Return (x, y) of the center of cell containing provided text 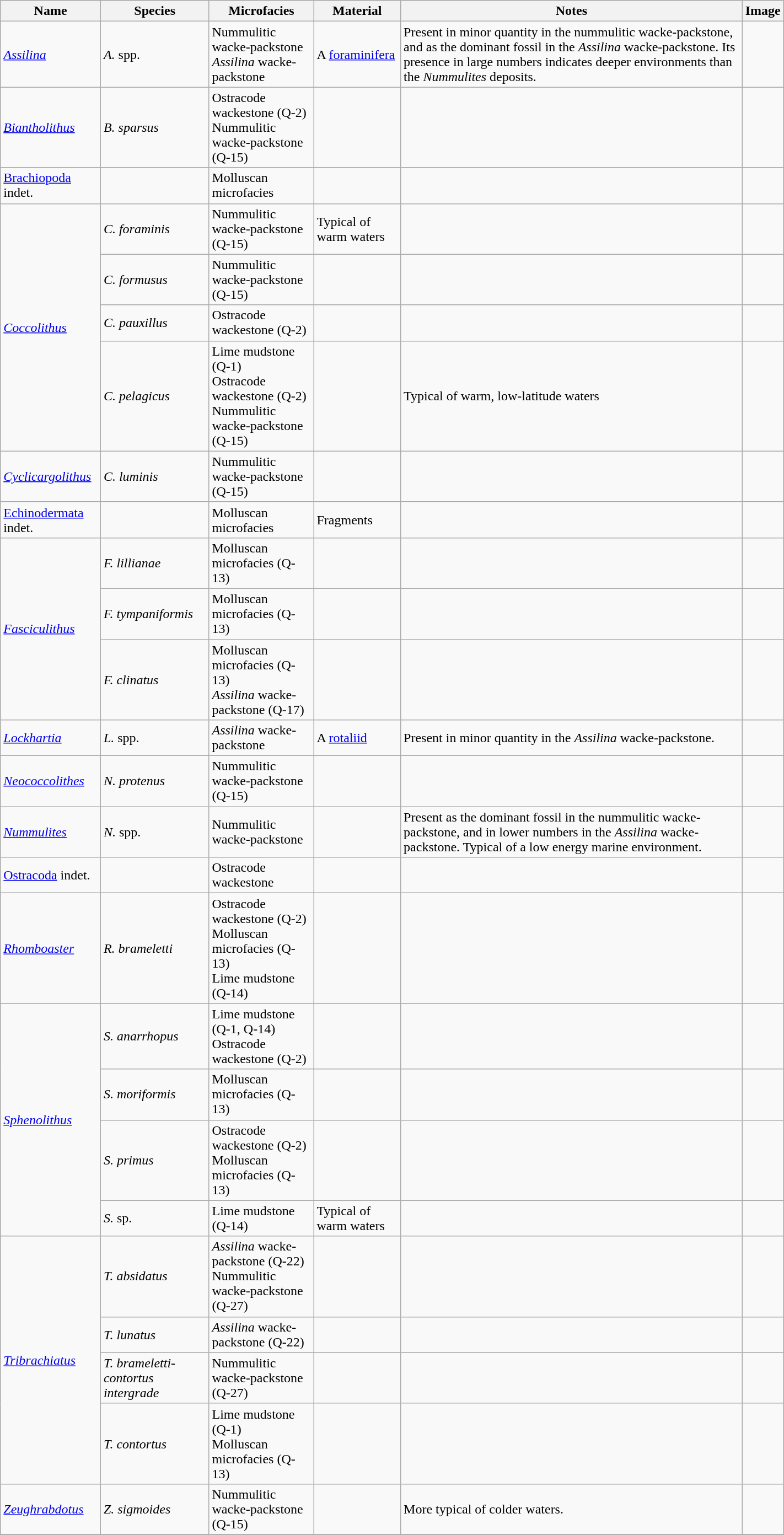
Lime mudstone (Q-1, Q-14)Ostracode wackestone (Q-2) (261, 1037)
Name (51, 11)
N. protenus (154, 781)
Ostracode wackestone (Q-2)Nummulitic wacke-packstone (Q-15) (261, 127)
Ostracode wackestone (Q-2)Molluscan microfacies (Q-13) (261, 1160)
Z. sigmoides (154, 1509)
Lime mudstone (Q-1)Ostracode wackestone (Q-2)Nummulitic wacke-packstone (Q-15) (261, 396)
Fragments (357, 519)
A foraminifera (357, 54)
F. lillianae (154, 563)
Sphenolithus (51, 1120)
S. sp. (154, 1219)
Cyclicargolithus (51, 476)
Coccolithus (51, 328)
B. sparsus (154, 127)
Lockhartia (51, 738)
Notes (572, 11)
N. spp. (154, 832)
Fasciculithus (51, 629)
Assilina wacke-packstone (Q-22)Nummulitic wacke-packstone (Q-27) (261, 1276)
Tribrachiatus (51, 1360)
Image (763, 11)
F. clinatus (154, 680)
A. spp. (154, 54)
Molluscan microfacies (Q-13)Assilina wacke-packstone (Q-17) (261, 680)
Nummulitic wacke-packstoneAssilina wacke-packstone (261, 54)
T. brameletti-contortus intergrade (154, 1378)
C. foraminis (154, 229)
Lime mudstone (Q-1)Molluscan microfacies (Q-13) (261, 1443)
Ostracoda indet. (51, 876)
A rotaliid (357, 738)
Rhomboaster (51, 948)
Present in minor quantity in the Assilina wacke-packstone. (572, 738)
Microfacies (261, 11)
T. contortus (154, 1443)
Assilina wacke-packstone (Q-22) (261, 1334)
Brachiopoda indet. (51, 185)
Assilina (51, 54)
Ostracode wackestone (Q-2) (261, 323)
S. moriformis (154, 1094)
Ostracode wackestone (261, 876)
Assilina wacke-packstone (261, 738)
T. absidatus (154, 1276)
Species (154, 11)
Nummulitic wacke-packstone (Q-27) (261, 1378)
Neococcolithes (51, 781)
Lime mudstone (Q-14) (261, 1219)
R. brameletti (154, 948)
F. tympaniformis (154, 614)
C. pelagicus (154, 396)
Echinodermata indet. (51, 519)
L. spp. (154, 738)
Typical of warm, low-latitude waters (572, 396)
C. pauxillus (154, 323)
Biantholithus (51, 127)
C. luminis (154, 476)
Material (357, 11)
S. primus (154, 1160)
More typical of colder waters. (572, 1509)
Nummulitic wacke-packstone (261, 832)
S. anarrhopus (154, 1037)
T. lunatus (154, 1334)
Zeughrabdotus (51, 1509)
C. formusus (154, 280)
Ostracode wackestone (Q-2)Molluscan microfacies (Q-13)Lime mudstone (Q-14) (261, 948)
Nummulites (51, 832)
